Search for the cell housing the specified text and yield its (x, y) center coordinate. 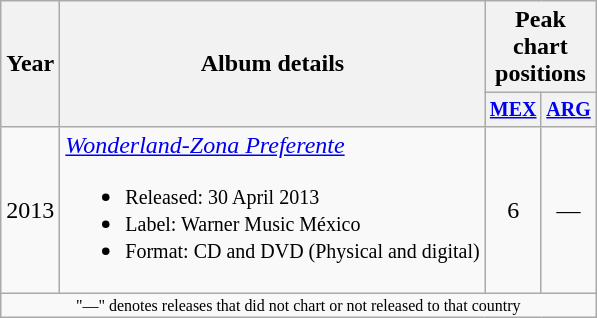
2013 (30, 210)
Album details (272, 64)
ARG (568, 110)
6 (513, 210)
"—" denotes releases that did not chart or not released to that country (298, 305)
Year (30, 64)
— (568, 210)
Wonderland-Zona PreferenteReleased: 30 April 2013 Label: Warner Music MéxicoFormat: CD and DVD (Physical and digital) (272, 210)
Peak chart positions (540, 47)
MEX (513, 110)
